Output the (x, y) coordinate of the center of the cell containing the given text.  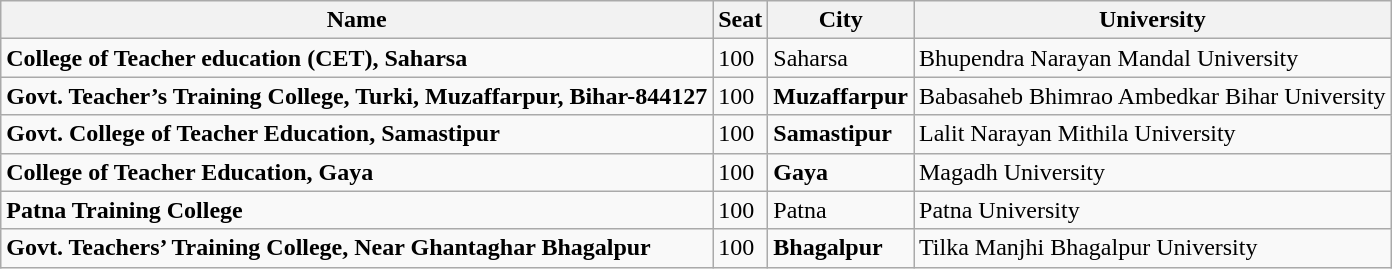
Lalit Narayan Mithila University (1153, 134)
Tilka Manjhi Bhagalpur University (1153, 248)
Samastipur (841, 134)
Gaya (841, 172)
Babasaheb Bhimrao Ambedkar Bihar University (1153, 96)
College of Teacher education (CET), Saharsa (357, 58)
Govt. Teacher’s Training College, Turki, Muzaffarpur, Bihar-844127 (357, 96)
Govt. Teachers’ Training College, Near Ghantaghar Bhagalpur (357, 248)
Name (357, 20)
College of Teacher Education, Gaya (357, 172)
Muzaffarpur (841, 96)
Govt. College of Teacher Education, Samastipur (357, 134)
Bhagalpur (841, 248)
University (1153, 20)
Seat (740, 20)
Magadh University (1153, 172)
Bhupendra Narayan Mandal University (1153, 58)
Patna (841, 210)
Patna Training College (357, 210)
City (841, 20)
Patna University (1153, 210)
Saharsa (841, 58)
